From the cell containing the given text, extract its center point as [x, y] coordinate. 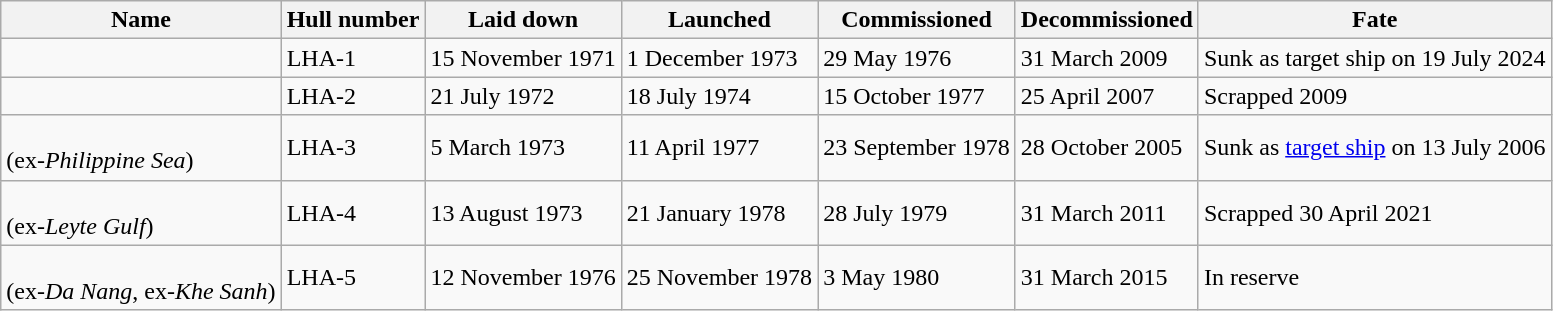
1 December 1973 [719, 58]
23 September 1978 [917, 148]
18 July 1974 [719, 96]
Laid down [523, 20]
Name [141, 20]
15 November 1971 [523, 58]
28 July 1979 [917, 212]
Decommissioned [1106, 20]
13 August 1973 [523, 212]
Commissioned [917, 20]
Hull number [353, 20]
LHA-5 [353, 278]
12 November 1976 [523, 278]
31 March 2011 [1106, 212]
5 March 1973 [523, 148]
Fate [1374, 20]
25 November 1978 [719, 278]
25 April 2007 [1106, 96]
11 April 1977 [719, 148]
21 July 1972 [523, 96]
3 May 1980 [917, 278]
In reserve [1374, 278]
LHA-2 [353, 96]
Scrapped 30 April 2021 [1374, 212]
29 May 1976 [917, 58]
Launched [719, 20]
28 October 2005 [1106, 148]
(ex-Leyte Gulf) [141, 212]
31 March 2015 [1106, 278]
LHA-1 [353, 58]
Sunk as target ship on 13 July 2006 [1374, 148]
21 January 1978 [719, 212]
15 October 1977 [917, 96]
31 March 2009 [1106, 58]
LHA-3 [353, 148]
Scrapped 2009 [1374, 96]
Sunk as target ship on 19 July 2024 [1374, 58]
LHA-4 [353, 212]
(ex-Da Nang, ex-Khe Sanh) [141, 278]
(ex-Philippine Sea) [141, 148]
